Extract the [X, Y] coordinate from the center of the cell holding the provided text.  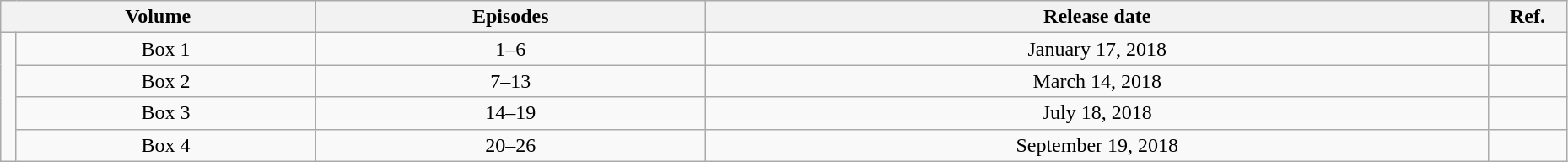
Volume [159, 17]
7–13 [511, 81]
September 19, 2018 [1097, 145]
March 14, 2018 [1097, 81]
1–6 [511, 49]
Box 1 [165, 49]
July 18, 2018 [1097, 113]
Episodes [511, 17]
Release date [1097, 17]
Box 2 [165, 81]
14–19 [511, 113]
Box 3 [165, 113]
January 17, 2018 [1097, 49]
20–26 [511, 145]
Box 4 [165, 145]
Ref. [1528, 17]
